Search for the cell housing the specified text and yield its (X, Y) center coordinate. 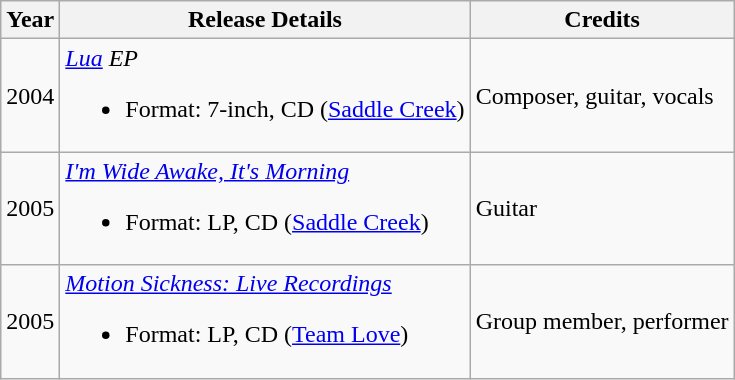
Guitar (602, 208)
Group member, performer (602, 322)
I'm Wide Awake, It's MorningFormat: LP, CD (Saddle Creek) (265, 208)
Credits (602, 20)
Year (30, 20)
Lua EPFormat: 7-inch, CD (Saddle Creek) (265, 96)
Motion Sickness: Live RecordingsFormat: LP, CD (Team Love) (265, 322)
Release Details (265, 20)
Composer, guitar, vocals (602, 96)
2004 (30, 96)
